Provide the [x, y] coordinate of the cell's center where the given text is located.  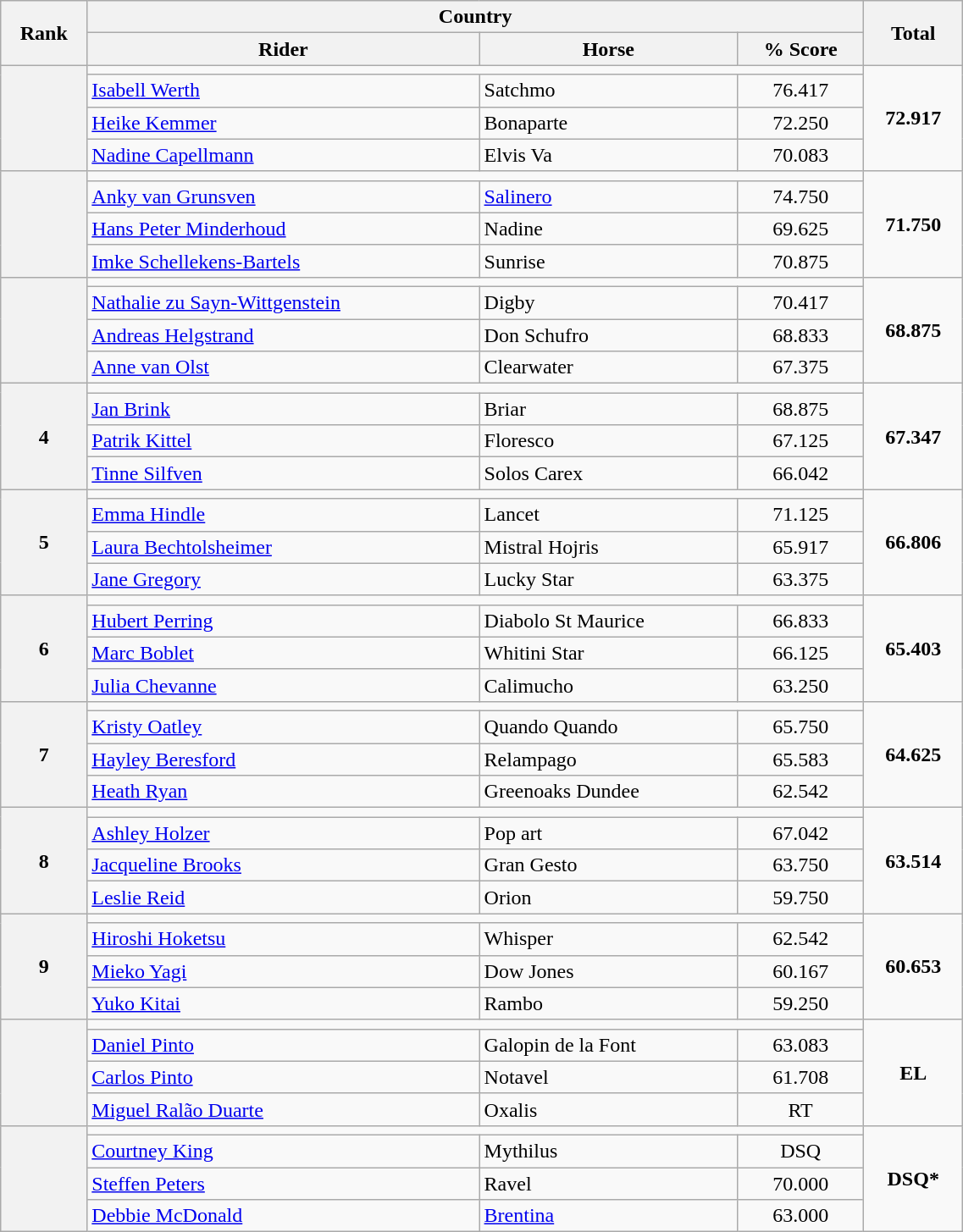
Floresco [608, 441]
Tinne Silfven [283, 473]
Notavel [608, 1077]
Hayley Beresford [283, 760]
Ravel [608, 1183]
64.625 [913, 754]
Isabell Werth [283, 91]
Elvis Va [608, 155]
67.347 [913, 437]
68.833 [801, 334]
RT [801, 1109]
Mistral Hojris [608, 547]
Andreas Helgstrand [283, 334]
76.417 [801, 91]
Pop art [608, 833]
Satchmo [608, 91]
70.083 [801, 155]
Orion [608, 898]
65.583 [801, 760]
Salinero [608, 196]
65.750 [801, 726]
Heath Ryan [283, 792]
63.375 [801, 579]
Dow Jones [608, 971]
Bonaparte [608, 123]
63.750 [801, 865]
65.403 [913, 649]
69.625 [801, 229]
67.375 [801, 367]
Patrik Kittel [283, 441]
Relampago [608, 760]
5 [44, 542]
Whisper [608, 939]
Clearwater [608, 367]
71.750 [913, 224]
Nadine [608, 229]
Oxalis [608, 1109]
Hans Peter Minderhoud [283, 229]
Rank [44, 33]
Jan Brink [283, 409]
8 [44, 860]
Brentina [608, 1216]
63.083 [801, 1045]
61.708 [801, 1077]
Courtney King [283, 1151]
9 [44, 967]
Marc Boblet [283, 653]
72.250 [801, 123]
66.125 [801, 653]
Laura Bechtolsheimer [283, 547]
Lancet [608, 515]
EL [913, 1072]
Carlos Pinto [283, 1077]
Galopin de la Font [608, 1045]
67.042 [801, 833]
Leslie Reid [283, 898]
Nadine Capellmann [283, 155]
6 [44, 649]
Debbie McDonald [283, 1216]
63.000 [801, 1216]
67.125 [801, 441]
66.833 [801, 621]
7 [44, 754]
Mieko Yagi [283, 971]
Heike Kemmer [283, 123]
Solos Carex [608, 473]
Horse [608, 49]
Anne van Olst [283, 367]
Sunrise [608, 261]
Steffen Peters [283, 1183]
71.125 [801, 515]
Ashley Holzer [283, 833]
60.167 [801, 971]
4 [44, 437]
Hiroshi Hoketsu [283, 939]
Gran Gesto [608, 865]
70.875 [801, 261]
DSQ* [913, 1179]
Rambo [608, 1003]
Diabolo St Maurice [608, 621]
Calimucho [608, 685]
Miguel Ralão Duarte [283, 1109]
70.417 [801, 302]
72.917 [913, 119]
Yuko Kitai [283, 1003]
Imke Schellekens-Bartels [283, 261]
Don Schufro [608, 334]
Rider [283, 49]
70.000 [801, 1183]
Greenoaks Dundee [608, 792]
Briar [608, 409]
Anky van Grunsven [283, 196]
63.250 [801, 685]
59.750 [801, 898]
Lucky Star [608, 579]
Emma Hindle [283, 515]
Daniel Pinto [283, 1045]
Nathalie zu Sayn-Wittgenstein [283, 302]
Digby [608, 302]
Mythilus [608, 1151]
74.750 [801, 196]
Country [476, 17]
65.917 [801, 547]
Hubert Perring [283, 621]
Whitini Star [608, 653]
66.042 [801, 473]
Jane Gregory [283, 579]
66.806 [913, 542]
Jacqueline Brooks [283, 865]
DSQ [801, 1151]
Total [913, 33]
60.653 [913, 967]
Julia Chevanne [283, 685]
59.250 [801, 1003]
Kristy Oatley [283, 726]
% Score [801, 49]
Quando Quando [608, 726]
63.514 [913, 860]
